Return (X, Y) of the center of cell containing provided text 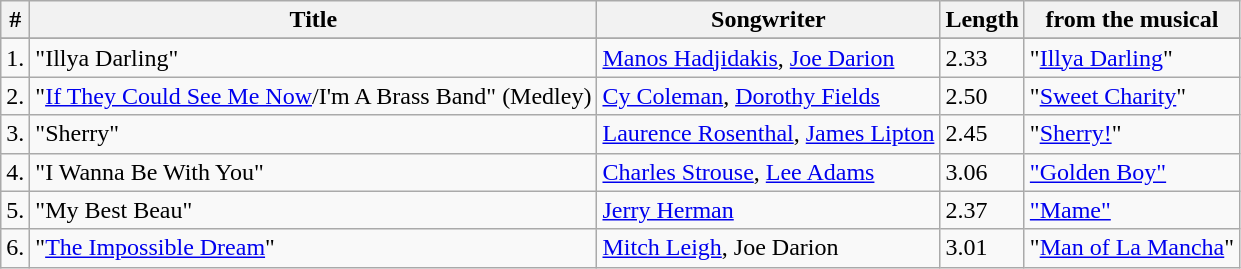
"I Wanna Be With You" (314, 172)
Charles Strouse, Lee Adams (768, 172)
3. (16, 134)
3.01 (982, 248)
from the musical (1132, 20)
6. (16, 248)
5. (16, 210)
"My Best Beau" (314, 210)
4. (16, 172)
Jerry Herman (768, 210)
"Man of La Mancha" (1132, 248)
Manos Hadjidakis, Joe Darion (768, 58)
2.37 (982, 210)
2.50 (982, 96)
2.45 (982, 134)
Title (314, 20)
Laurence Rosenthal, James Lipton (768, 134)
2.33 (982, 58)
"Mame" (1132, 210)
# (16, 20)
"Golden Boy" (1132, 172)
"Sherry!" (1132, 134)
"Sweet Charity" (1132, 96)
"If They Could See Me Now/I'm A Brass Band" (Medley) (314, 96)
"The Impossible Dream" (314, 248)
1. (16, 58)
3.06 (982, 172)
2. (16, 96)
"Sherry" (314, 134)
Songwriter (768, 20)
Length (982, 20)
Mitch Leigh, Joe Darion (768, 248)
Cy Coleman, Dorothy Fields (768, 96)
